Return the (X, Y) coordinate for the center point of the cell that contains the specified text.  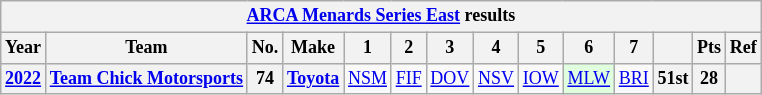
1 (368, 48)
BRI (634, 78)
4 (496, 48)
74 (264, 78)
ARCA Menards Series East results (381, 16)
FIF (408, 78)
2 (408, 48)
NSV (496, 78)
Make (314, 48)
5 (540, 48)
Team (146, 48)
No. (264, 48)
28 (710, 78)
3 (450, 48)
Pts (710, 48)
51st (673, 78)
Ref (743, 48)
IOW (540, 78)
7 (634, 48)
Year (24, 48)
NSM (368, 78)
DOV (450, 78)
6 (588, 48)
Toyota (314, 78)
Team Chick Motorsports (146, 78)
MLW (588, 78)
2022 (24, 78)
